Return the [X, Y] coordinate for the center point of the cell that contains the specified text.  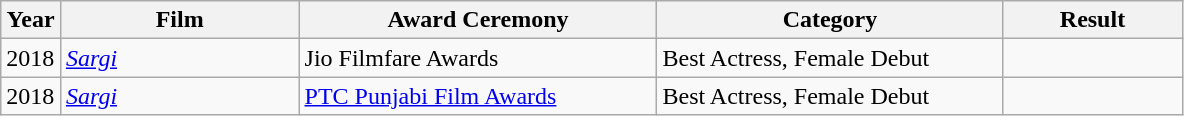
Award Ceremony [478, 20]
Category [830, 20]
Film [180, 20]
PTC Punjabi Film Awards [478, 96]
Year [31, 20]
Result [1092, 20]
Jio Filmfare Awards [478, 58]
